Locate the cell with the specified text and output its (X, Y) center coordinate. 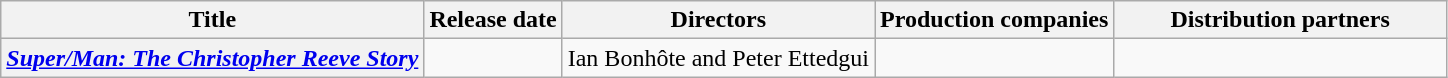
Distribution partners (1280, 20)
Production companies (994, 20)
Release date (493, 20)
Super/Man: The Christopher Reeve Story (212, 58)
Ian Bonhôte and Peter Ettedgui (718, 58)
Directors (718, 20)
Title (212, 20)
